Extract the [X, Y] coordinate from the center of the cell holding the provided text.  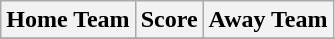
Home Team [68, 20]
Away Team [268, 20]
Score [169, 20]
